Extract the [x, y] coordinate from the center of the cell holding the provided text.  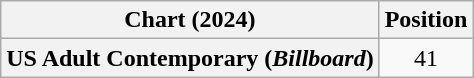
Position [426, 20]
Chart (2024) [190, 20]
US Adult Contemporary (Billboard) [190, 58]
41 [426, 58]
